From the cell containing the given text, extract its center point as (x, y) coordinate. 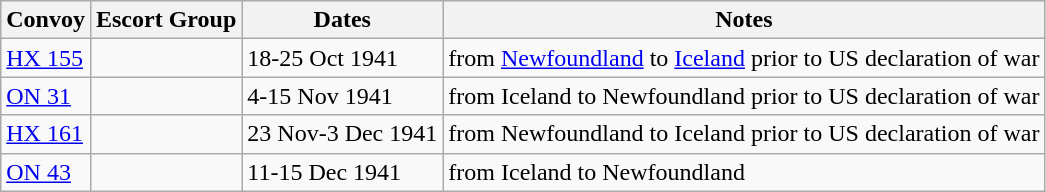
ON 43 (46, 172)
11-15 Dec 1941 (342, 172)
from Iceland to Newfoundland prior to US declaration of war (744, 96)
4-15 Nov 1941 (342, 96)
18-25 Oct 1941 (342, 58)
HX 155 (46, 58)
HX 161 (46, 134)
Escort Group (166, 20)
Convoy (46, 20)
Dates (342, 20)
from Iceland to Newfoundland (744, 172)
23 Nov-3 Dec 1941 (342, 134)
Notes (744, 20)
ON 31 (46, 96)
